Return the (X, Y) coordinate for the center point of the cell that contains the specified text.  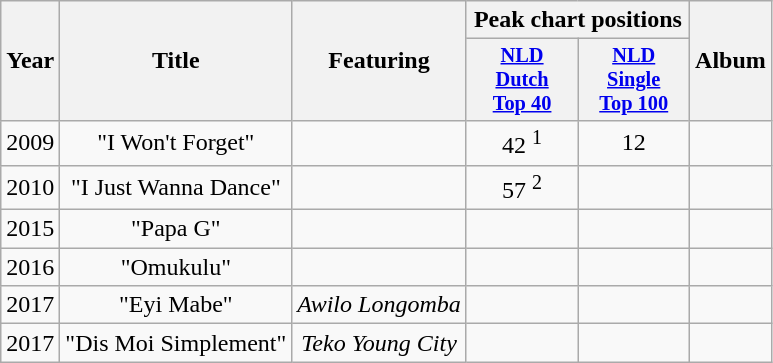
Teko Young City (379, 343)
Featuring (379, 61)
2016 (30, 267)
57 2 (522, 188)
Awilo Longomba (379, 305)
Year (30, 61)
Title (176, 61)
Album (731, 61)
NLD Dutch Top 40 (522, 80)
"Eyi Mabe" (176, 305)
"Dis Moi Simplement" (176, 343)
"I Just Wanna Dance" (176, 188)
2010 (30, 188)
12 (634, 142)
"Papa G" (176, 229)
NLD Single Top 100 (634, 80)
2015 (30, 229)
Peak chart positions (578, 20)
42 1 (522, 142)
"Omukulu" (176, 267)
"I Won't Forget" (176, 142)
2009 (30, 142)
